Provide the (x, y) coordinate of the cell's center where the given text is located.  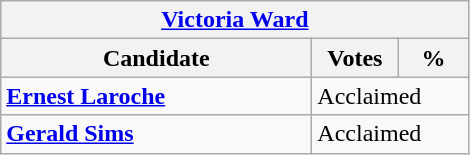
% (434, 58)
Votes (355, 58)
Candidate (156, 58)
Victoria Ward (235, 20)
Ernest Laroche (156, 96)
Gerald Sims (156, 134)
